Locate the cell with the specified text and output its [x, y] center coordinate. 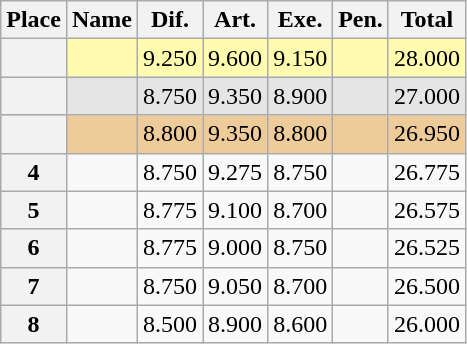
Art. [236, 20]
27.000 [426, 96]
9.275 [236, 172]
26.525 [426, 248]
Dif. [170, 20]
8.500 [170, 324]
5 [34, 210]
9.050 [236, 286]
Total [426, 20]
7 [34, 286]
26.775 [426, 172]
9.600 [236, 58]
9.250 [170, 58]
8 [34, 324]
6 [34, 248]
9.150 [300, 58]
9.000 [236, 248]
26.500 [426, 286]
Place [34, 20]
28.000 [426, 58]
Exe. [300, 20]
8.600 [300, 324]
Pen. [361, 20]
26.000 [426, 324]
26.950 [426, 134]
9.100 [236, 210]
4 [34, 172]
Name [102, 20]
26.575 [426, 210]
